Provide the (X, Y) coordinate of the cell's center where the given text is located.  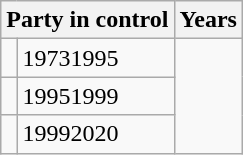
Party in control (88, 20)
19992020 (96, 134)
19951999 (96, 96)
Years (208, 20)
19731995 (96, 58)
